Provide the [x, y] coordinate of the cell's center where the given text is located.  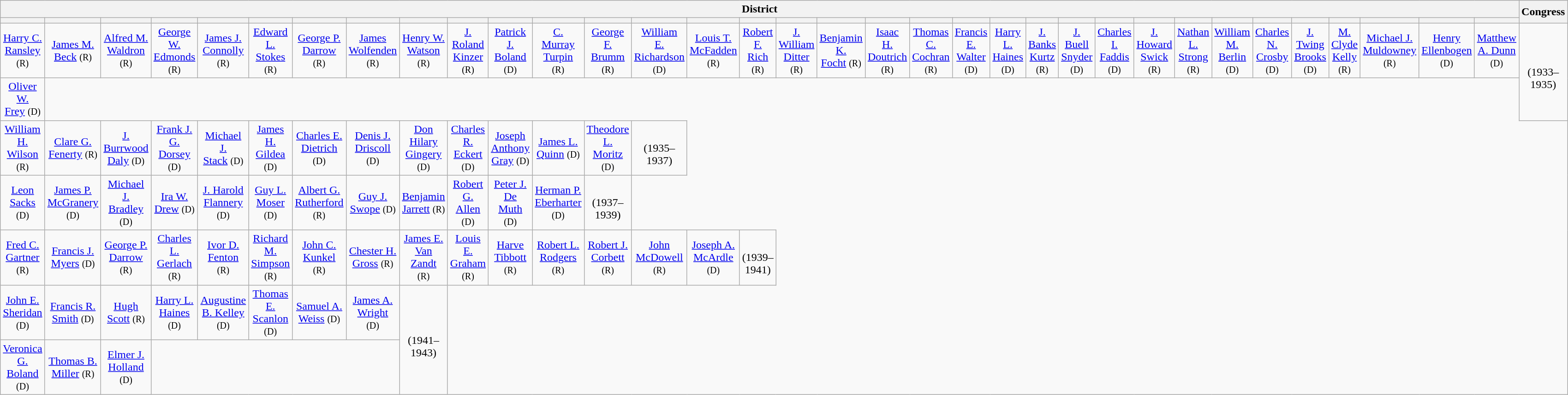
J. BanksKurtz (R) [1043, 51]
Guy J.Swope (D) [373, 203]
CharlesN.Crosby(D) [1272, 51]
George W.Edmonds(R) [174, 51]
James P.McGranery(D) [73, 203]
MatthewA. Dunn(D) [1496, 51]
J.BurrwoodDaly (D) [126, 147]
(1941–1943) [423, 340]
(1935–1937) [659, 147]
Theodore L.Moritz (D) [608, 147]
Frank J. G.Dorsey (D) [174, 147]
James M.Beck (R) [73, 51]
CharlesI.Faddis(D) [1115, 51]
Peter J.De Muth (D) [510, 203]
District [760, 9]
Henry W.Watson (R) [423, 51]
JohnMcDowell (R) [659, 257]
Veronica G.Boland (D) [23, 367]
AugustineB. Kelley(D) [223, 312]
Joseph A.McArdle(D) [713, 257]
JamesWolfenden(R) [373, 51]
JosephAnthonyGray (D) [510, 147]
M. ClydeKelly (R) [1344, 51]
James J.Connolly(R) [223, 51]
James H.Gildea (D) [270, 147]
Oliver W.Frey (D) [23, 99]
George F.Brumm (R) [608, 51]
Robert J.Corbett (R) [608, 257]
Ivor D.Fenton(R) [223, 257]
HarveTibbott(R) [510, 257]
Michael J.Bradley(D) [126, 203]
James L.Quinn (D) [558, 147]
J. HaroldFlannery(D) [223, 203]
Clare G.Fenerty (R) [73, 147]
Edward L.Stokes (R) [270, 51]
PatrickJ.Boland(D) [510, 51]
(1933–1935) [1544, 72]
J.BuellSnyder(D) [1077, 51]
FrancisE.Walter(D) [971, 51]
Robert G.Allen (D) [468, 203]
(1937–1939) [608, 203]
C.MurrayTurpin(R) [558, 51]
Thomas B.Miller (R) [73, 367]
Elmer J.Holland (D) [126, 367]
John E.Sheridan(D) [23, 312]
William M.Berlin (D) [1233, 51]
Michael J.Stack (D) [223, 147]
BenjaminJarrett (R) [423, 203]
(1939–1941) [757, 257]
Francis R.Smith (D) [73, 312]
J. TwingBrooks (D) [1310, 51]
Charles E.Dietrich (D) [319, 147]
Ira W.Drew (D) [174, 203]
James A.Wright(D) [373, 312]
Fred C.Gartner (R) [23, 257]
J.RolandKinzer(R) [468, 51]
Louis E.Graham(R) [468, 257]
Thomas E.Scanlon (D) [270, 312]
Robert L.Rodgers(R) [558, 257]
RichardM.Simpson(R) [270, 257]
Nathan L.Strong (R) [1193, 51]
William H.Wilson (R) [23, 147]
James E.Van Zandt(R) [423, 257]
Louis T.McFadden(R) [713, 51]
John C.Kunkel(R) [319, 257]
WilliamE.Richardson(D) [659, 51]
HughScott (R) [126, 312]
LeonSacks(D) [23, 203]
Herman P.Eberharter(D) [558, 203]
Samuel A.Weiss (D) [319, 312]
Congress [1544, 12]
J.WilliamDitter(R) [796, 51]
HenryEllenbogen(D) [1447, 51]
Charles L.Gerlach (R) [174, 257]
DonHilaryGingery(D) [423, 147]
IsaacH.Doutrich(R) [887, 51]
Alfred M.Waldron(R) [126, 51]
BenjaminK.Focht (R) [841, 51]
Charles R.Eckert (D) [468, 147]
Francis J.Myers (D) [73, 257]
Albert G.Rutherford(R) [319, 203]
Michael J.Muldowney(R) [1389, 51]
Harry C.Ransley(R) [23, 51]
Chester H.Gross (R) [373, 257]
Denis J.Driscoll (D) [373, 147]
Guy L.Moser (D) [270, 203]
Thomas C.Cochran(R) [931, 51]
J. HowardSwick (R) [1154, 51]
RobertF.Rich(R) [757, 51]
